Identify which cell holds the provided text, then report its (X, Y) central coordinate. 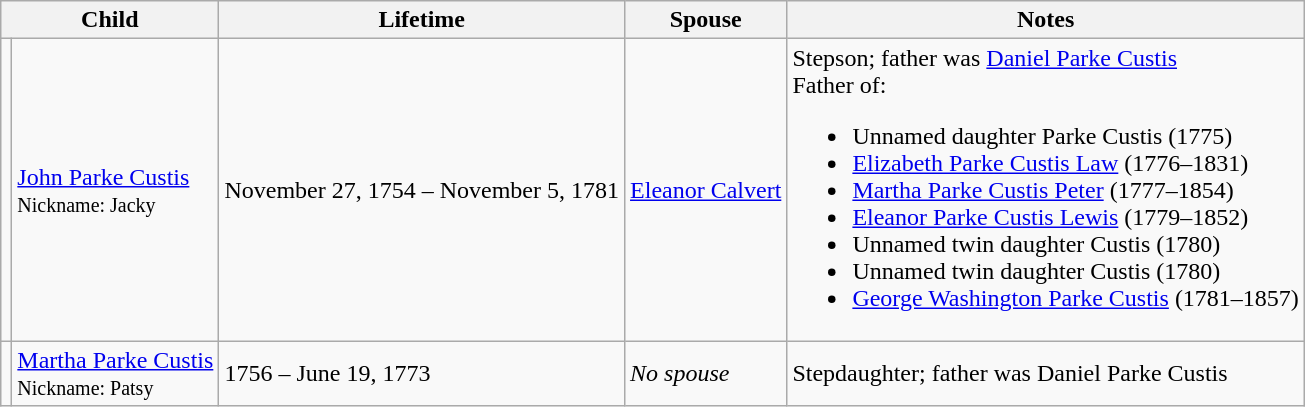
Child (110, 20)
No spouse (706, 374)
Eleanor Calvert (706, 190)
Spouse (706, 20)
John Parke CustisNickname: Jacky (116, 190)
Martha Parke Custis Nickname: Patsy (116, 374)
November 27, 1754 – November 5, 1781 (422, 190)
Stepdaughter; father was Daniel Parke Custis (1046, 374)
Notes (1046, 20)
1756 – June 19, 1773 (422, 374)
Lifetime (422, 20)
